Output the (x, y) coordinate of the center of the cell containing the given text.  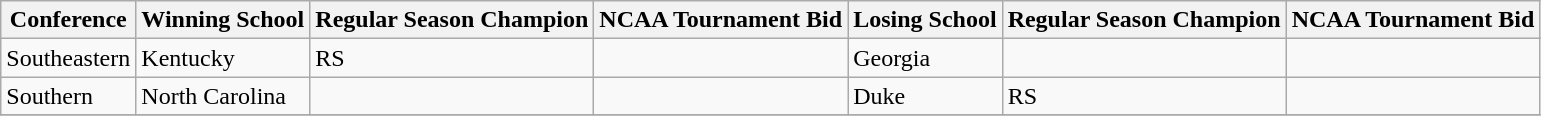
Conference (68, 20)
Southeastern (68, 58)
Losing School (925, 20)
North Carolina (223, 96)
Georgia (925, 58)
Southern (68, 96)
Duke (925, 96)
Winning School (223, 20)
Kentucky (223, 58)
